Provide the [x, y] coordinate of the cell's center where the given text is located.  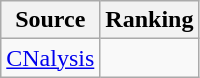
Ranking [150, 20]
CNalysis [50, 58]
Source [50, 20]
